Determine the (x, y) coordinate at the center of the cell enclosing the given text.  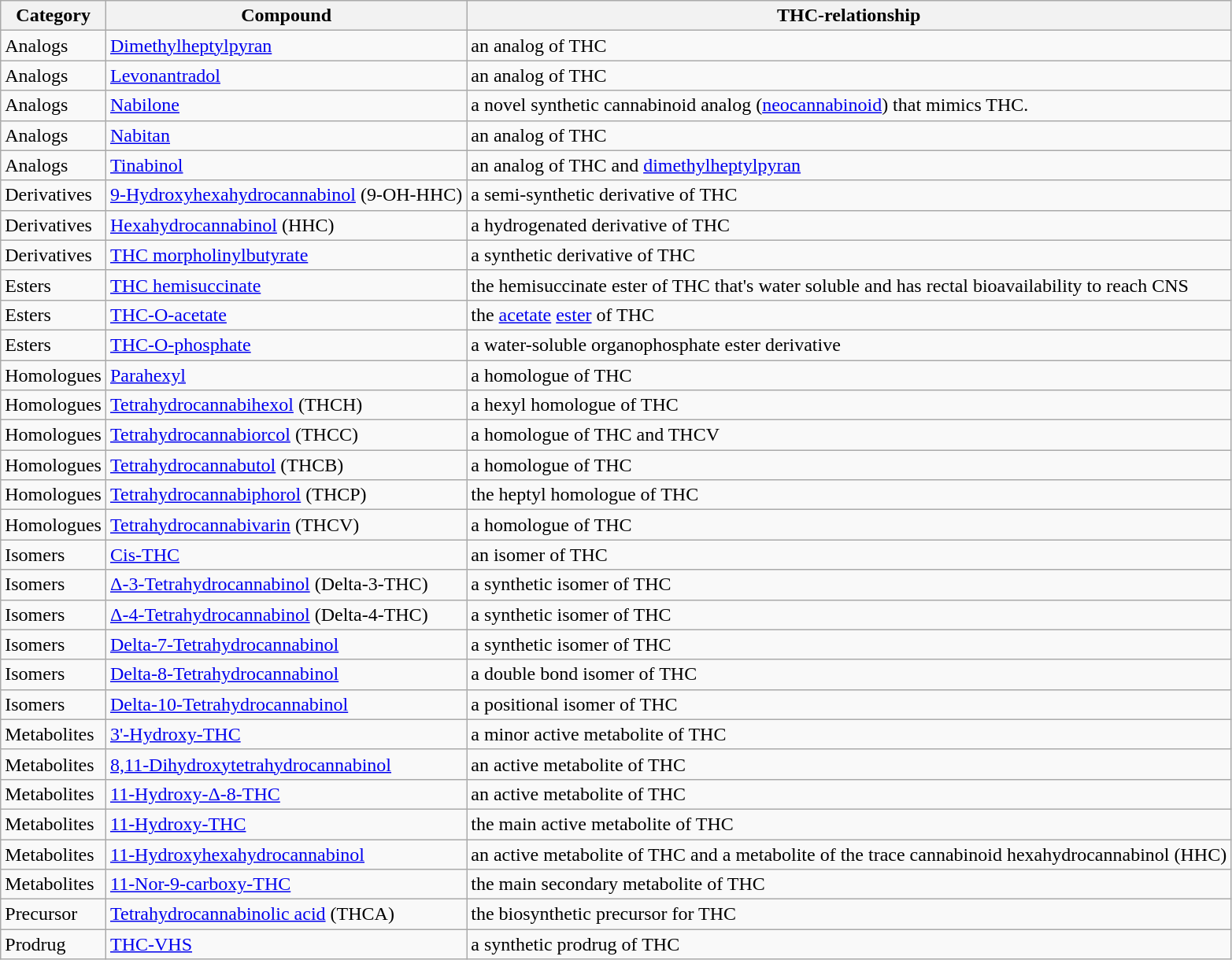
Prodrug (54, 944)
a synthetic prodrug of THC (849, 944)
a double bond isomer of THC (849, 674)
Delta-10-Tetrahydrocannabinol (286, 704)
THC-relationship (849, 16)
Δ-4-Tetrahydrocannabinol (Delta-4-THC) (286, 615)
3'-Hydroxy-THC (286, 734)
the main active metabolite of THC (849, 824)
Delta-8-Tetrahydrocannabinol (286, 674)
Tinabinol (286, 165)
a homologue of THC and THCV (849, 435)
an isomer of THC (849, 555)
the heptyl homologue of THC (849, 495)
THC-O-phosphate (286, 345)
11-Nor-9-carboxy-THC (286, 884)
the main secondary metabolite of THC (849, 884)
9-Hydroxyhexahydrocannabinol (9-OH-HHC) (286, 195)
THC-O-acetate (286, 315)
Levonantradol (286, 76)
8,11-Dihydroxytetrahydrocannabinol (286, 764)
a water-soluble organophosphate ester derivative (849, 345)
THC hemisuccinate (286, 285)
Δ-3-Tetrahydrocannabinol (Delta-3-THC) (286, 585)
Delta-7-Tetrahydrocannabinol (286, 644)
Category (54, 16)
11-Hydroxy-Δ-8-THC (286, 794)
a synthetic derivative of THC (849, 255)
11-Hydroxyhexahydrocannabinol (286, 854)
a hydrogenated derivative of THC (849, 225)
Nabilone (286, 105)
a hexyl homologue of THC (849, 405)
Tetrahydrocannabiorcol (THCC) (286, 435)
Tetrahydrocannabiphorol (THCP) (286, 495)
a positional isomer of THC (849, 704)
Tetrahydrocannabinolic acid (THCA) (286, 914)
Tetrahydrocannabihexol (THCH) (286, 405)
an active metabolite of THC and a metabolite of the trace cannabinoid hexahydrocannabinol (HHC) (849, 854)
Compound (286, 16)
Precursor (54, 914)
Parahexyl (286, 375)
Nabitan (286, 135)
Dimethylheptylpyran (286, 46)
the acetate ester of THC (849, 315)
THC-VHS (286, 944)
a novel synthetic cannabinoid analog (neocannabinoid) that mimics THC. (849, 105)
Hexahydrocannabinol (HHC) (286, 225)
a minor active metabolite of THC (849, 734)
Cis-THC (286, 555)
an analog of THC and dimethylheptylpyran (849, 165)
11-Hydroxy-THC (286, 824)
a semi-synthetic derivative of THC (849, 195)
the hemisuccinate ester of THC that's water soluble and has rectal bioavailability to reach CNS (849, 285)
Tetrahydrocannabutol (THCB) (286, 465)
THC morpholinylbutyrate (286, 255)
Tetrahydrocannabivarin (THCV) (286, 525)
the biosynthetic precursor for THC (849, 914)
